Identify which cell holds the provided text, then report its [X, Y] central coordinate. 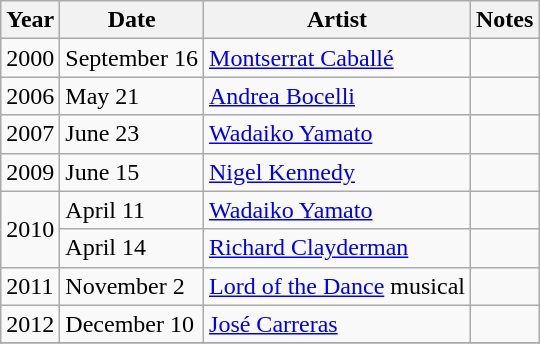
Nigel Kennedy [338, 172]
2012 [30, 324]
September 16 [132, 58]
November 2 [132, 286]
June 15 [132, 172]
Richard Clayderman [338, 248]
2009 [30, 172]
2011 [30, 286]
Artist [338, 20]
Montserrat Caballé [338, 58]
April 14 [132, 248]
June 23 [132, 134]
Year [30, 20]
2007 [30, 134]
May 21 [132, 96]
Date [132, 20]
Lord of the Dance musical [338, 286]
2010 [30, 229]
Andrea Bocelli [338, 96]
2000 [30, 58]
Notes [504, 20]
José Carreras [338, 324]
April 11 [132, 210]
December 10 [132, 324]
2006 [30, 96]
